Search for the cell housing the specified text and yield its (x, y) center coordinate. 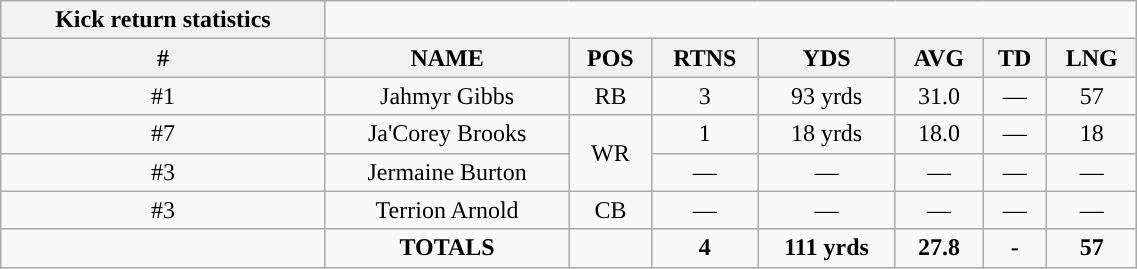
# (163, 58)
RB (610, 96)
TD (1015, 58)
Ja'Corey Brooks (447, 134)
YDS (826, 58)
AVG (939, 58)
CB (610, 210)
31.0 (939, 96)
18.0 (939, 134)
18 (1091, 134)
LNG (1091, 58)
#1 (163, 96)
POS (610, 58)
WR (610, 153)
111 yrds (826, 248)
Terrion Arnold (447, 210)
4 (705, 248)
#7 (163, 134)
3 (705, 96)
TOTALS (447, 248)
Kick return statistics (163, 20)
RTNS (705, 58)
Jahmyr Gibbs (447, 96)
Jermaine Burton (447, 172)
93 yrds (826, 96)
1 (705, 134)
NAME (447, 58)
- (1015, 248)
27.8 (939, 248)
18 yrds (826, 134)
